Return (X, Y) of the center of cell containing provided text 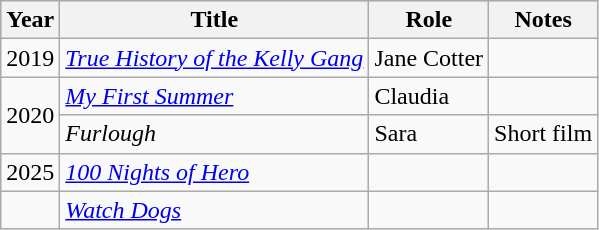
Notes (544, 20)
Claudia (429, 96)
Watch Dogs (214, 210)
Sara (429, 134)
True History of the Kelly Gang (214, 58)
Title (214, 20)
Short film (544, 134)
2019 (30, 58)
Year (30, 20)
My First Summer (214, 96)
Jane Cotter (429, 58)
100 Nights of Hero (214, 172)
2025 (30, 172)
2020 (30, 115)
Furlough (214, 134)
Role (429, 20)
